For the text-containing cell, return its midpoint in (x, y) coordinate format. 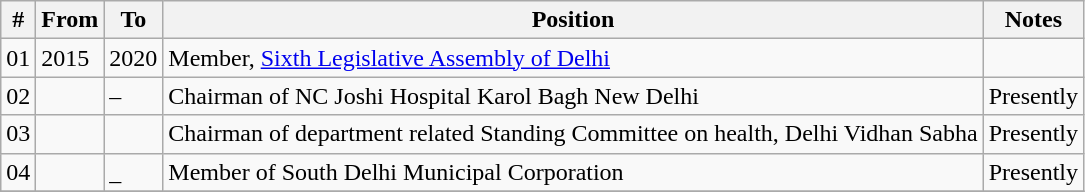
02 (18, 96)
# (18, 20)
Member of South Delhi Municipal Corporation (573, 172)
2015 (70, 58)
01 (18, 58)
– (134, 96)
03 (18, 134)
Position (573, 20)
_ (134, 172)
Chairman of department related Standing Committee on health, Delhi Vidhan Sabha (573, 134)
To (134, 20)
Member, Sixth Legislative Assembly of Delhi (573, 58)
2020 (134, 58)
Notes (1033, 20)
04 (18, 172)
Chairman of NC Joshi Hospital Karol Bagh New Delhi (573, 96)
From (70, 20)
